Detect which cell encompasses the target text, then output its (x, y) center coordinate. 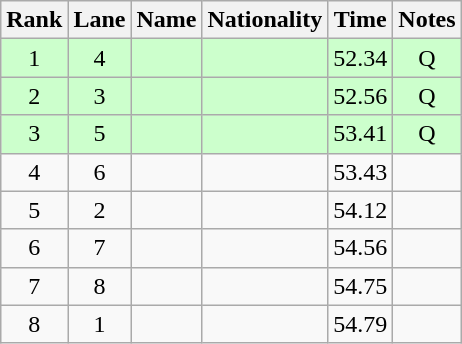
53.43 (360, 172)
54.56 (360, 248)
54.12 (360, 210)
54.79 (360, 324)
53.41 (360, 134)
Lane (100, 20)
Name (166, 20)
Rank (34, 20)
Nationality (265, 20)
Notes (427, 20)
52.56 (360, 96)
Time (360, 20)
52.34 (360, 58)
54.75 (360, 286)
